Locate the cell with the specified text and output its (X, Y) center coordinate. 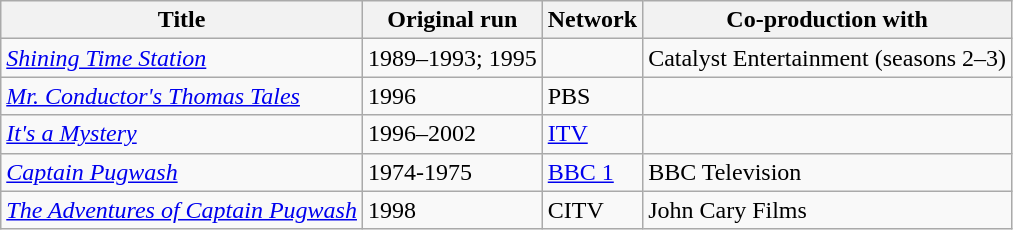
Original run (452, 20)
1998 (452, 210)
John Cary Films (828, 210)
Co-production with (828, 20)
Captain Pugwash (182, 172)
CITV (592, 210)
1996 (452, 96)
Network (592, 20)
1989–1993; 1995 (452, 58)
Title (182, 20)
1974-1975 (452, 172)
Catalyst Entertainment (seasons 2–3) (828, 58)
The Adventures of Captain Pugwash (182, 210)
ITV (592, 134)
It's a Mystery (182, 134)
Mr. Conductor's Thomas Tales (182, 96)
PBS (592, 96)
BBC 1 (592, 172)
BBC Television (828, 172)
Shining Time Station (182, 58)
1996–2002 (452, 134)
